Capture the cell that displays the provided text and extract its (X, Y) central coordinate. 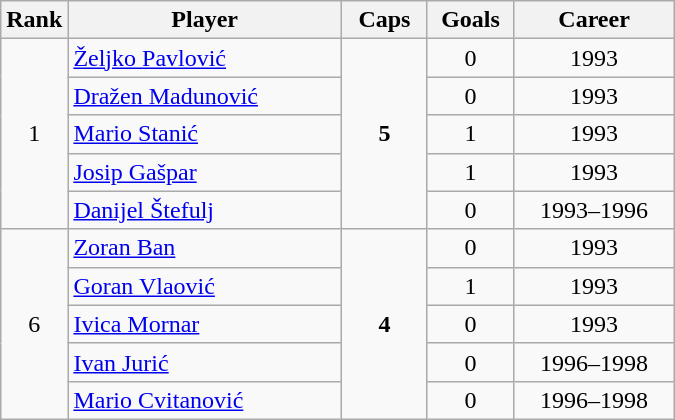
Željko Pavlović (205, 58)
Goran Vlaović (205, 286)
Mario Stanić (205, 134)
Dražen Madunović (205, 96)
Zoran Ban (205, 248)
Mario Cvitanović (205, 400)
Caps (384, 20)
Goals (470, 20)
Danijel Štefulj (205, 210)
4 (384, 324)
Player (205, 20)
Ivan Jurić (205, 362)
Josip Gašpar (205, 172)
Ivica Mornar (205, 324)
6 (34, 324)
Rank (34, 20)
Career (594, 20)
1993–1996 (594, 210)
5 (384, 134)
